Detect which cell encompasses the target text, then output its (X, Y) center coordinate. 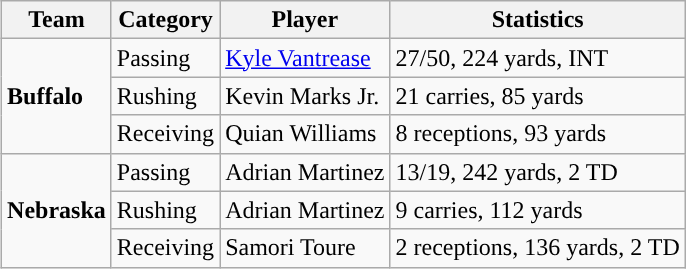
Category (165, 20)
Statistics (538, 20)
2 receptions, 136 yards, 2 TD (538, 248)
8 receptions, 93 yards (538, 134)
27/50, 224 yards, INT (538, 58)
Team (57, 20)
Nebraska (57, 210)
21 carries, 85 yards (538, 96)
Kyle Vantrease (305, 58)
Player (305, 20)
Buffalo (57, 96)
13/19, 242 yards, 2 TD (538, 172)
Samori Toure (305, 248)
9 carries, 112 yards (538, 210)
Quian Williams (305, 134)
Kevin Marks Jr. (305, 96)
